Scan for the cell matching the given text and deliver its (X, Y) coordinate at center. 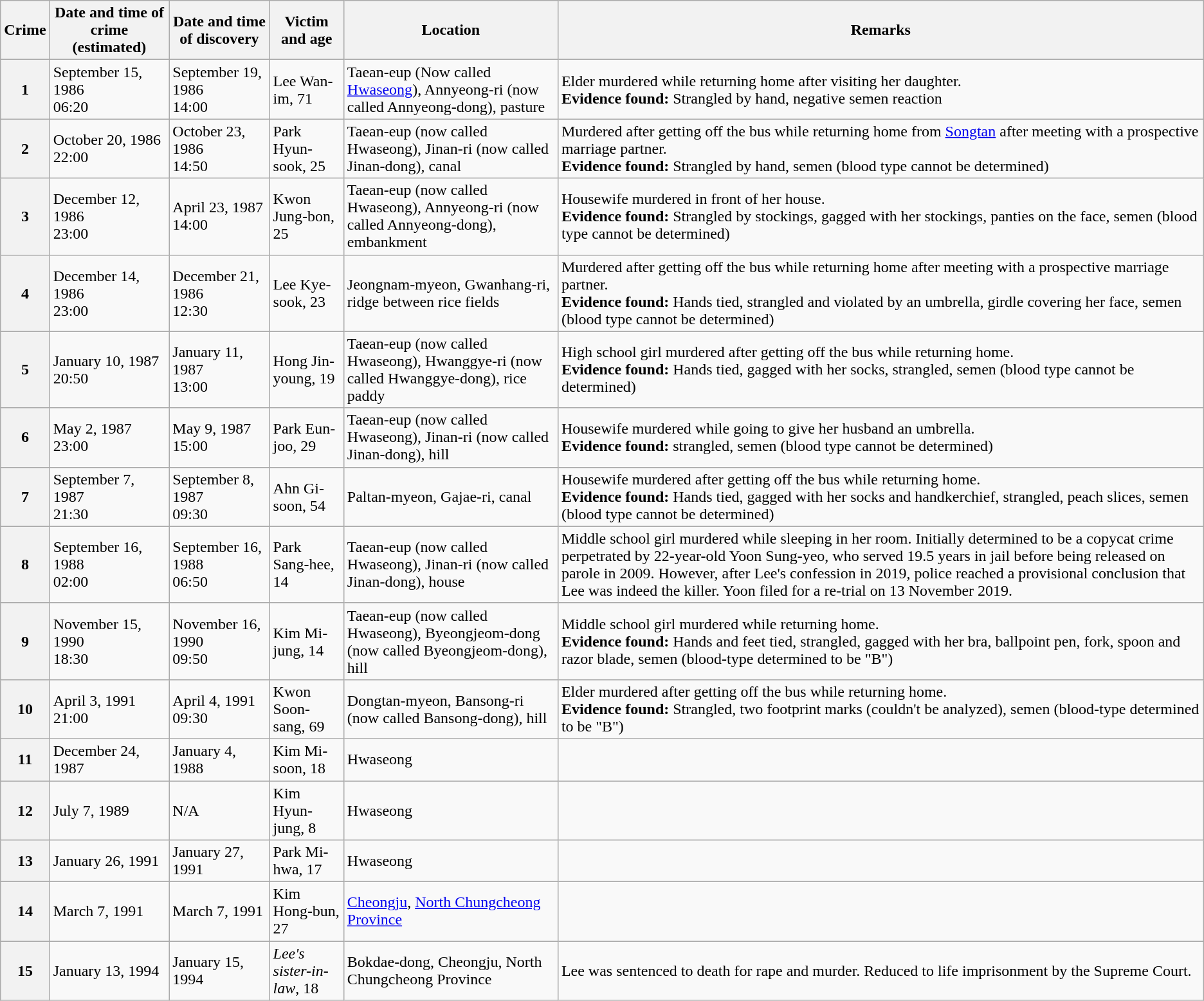
Jeongnam-myeon, Gwanhang-ri, ridge between rice fields (450, 293)
January 27, 1991 (219, 861)
Elder murdered while returning home after visiting her daughter.Evidence found: Strangled by hand, negative semen reaction (880, 89)
January 11, 198713:00 (219, 369)
1 (25, 89)
Kim Hong-bun, 27 (306, 912)
April 4, 199109:30 (219, 709)
April 23, 198714:00 (219, 216)
Park Mi-hwa, 17 (306, 861)
Taean-eup (now called Hwaseong), Jinan-ri (now called Jinan-dong), house (450, 565)
Taean-eup (Now called Hwaseong), Annyeong-ri (now called Annyeong-dong), pasture (450, 89)
14 (25, 912)
Bokdae-dong, Cheongju, North Chungcheong Province (450, 971)
13 (25, 861)
Paltan-myeon, Gajae-ri, canal (450, 497)
September 16, 198802:00 (109, 565)
Date and time of discovery (219, 30)
Taean-eup (now called Hwaseong), Jinan-ri (now called Jinan-dong), hill (450, 437)
Housewife murdered while going to give her husband an umbrella.Evidence found: strangled, semen (blood type cannot be determined) (880, 437)
Lee was sentenced to death for rape and murder. Reduced to life imprisonment by the Supreme Court. (880, 971)
Kim Mi-soon, 18 (306, 759)
3 (25, 216)
Date and time of crime (estimated) (109, 30)
Lee's sister-in-law, 18 (306, 971)
September 19, 198614:00 (219, 89)
15 (25, 971)
Taean-eup (now called Hwaseong), Jinan-ri (now called Jinan-dong), canal (450, 149)
Lee Kye-sook, 23 (306, 293)
October 20, 198622:00 (109, 149)
7 (25, 497)
Kim Hyun-jung, 8 (306, 811)
November 16, 199009:50 (219, 641)
10 (25, 709)
6 (25, 437)
Taean-eup (now called Hwaseong), Byeongjeom-dong (now called Byeongjeom-dong), hill (450, 641)
Remarks (880, 30)
April 3, 199121:00 (109, 709)
September 8, 198709:30 (219, 497)
October 23, 198614:50 (219, 149)
January 13, 1994 (109, 971)
May 9, 198715:00 (219, 437)
Lee Wan-im, 71 (306, 89)
Dongtan-myeon, Bansong-ri (now called Bansong-dong), hill (450, 709)
Taean-eup (now called Hwaseong), Hwanggye-ri (now called Hwanggye-dong), rice paddy (450, 369)
September 16, 198806:50 (219, 565)
Cheongju, North Chungcheong Province (450, 912)
December 21, 198612:30 (219, 293)
Park Eun-joo, 29 (306, 437)
5 (25, 369)
December 12, 198623:00 (109, 216)
Kwon Jung-bon, 25 (306, 216)
Location (450, 30)
9 (25, 641)
Kwon Soon-sang, 69 (306, 709)
N/A (219, 811)
12 (25, 811)
January 15, 1994 (219, 971)
January 26, 1991 (109, 861)
November 15, 199018:30 (109, 641)
Ahn Gi-soon, 54 (306, 497)
Kim Mi-jung, 14 (306, 641)
July 7, 1989 (109, 811)
May 2, 198723:00 (109, 437)
11 (25, 759)
Park Hyun-sook, 25 (306, 149)
Crime (25, 30)
4 (25, 293)
September 7, 198721:30 (109, 497)
January 4, 1988 (219, 759)
Hong Jin-young, 19 (306, 369)
8 (25, 565)
Victim and age (306, 30)
December 14, 198623:00 (109, 293)
Taean-eup (now called Hwaseong), Annyeong-ri (now called Annyeong-dong), embankment (450, 216)
December 24, 1987 (109, 759)
January 10, 198720:50 (109, 369)
Park Sang-hee, 14 (306, 565)
2 (25, 149)
September 15, 198606:20 (109, 89)
